Provide the (X, Y) coordinate of the cell's center where the given text is located.  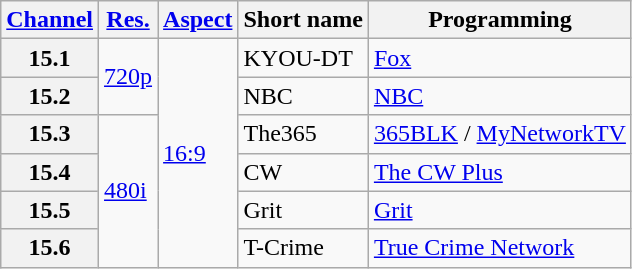
Programming (500, 20)
CW (303, 172)
Fox (500, 58)
15.3 (50, 134)
480i (128, 191)
T-Crime (303, 248)
True Crime Network (500, 248)
365BLK / MyNetworkTV (500, 134)
The365 (303, 134)
Short name (303, 20)
The CW Plus (500, 172)
Aspect (198, 20)
15.1 (50, 58)
Res. (128, 20)
15.5 (50, 210)
Channel (50, 20)
15.2 (50, 96)
15.4 (50, 172)
KYOU-DT (303, 58)
16:9 (198, 153)
15.6 (50, 248)
720p (128, 77)
